Find where the given text appears and provide that cell's center as (X, Y) coordinate. 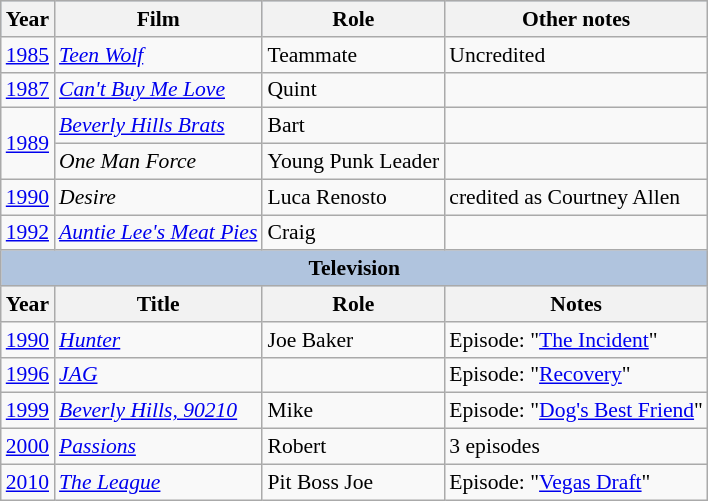
Can't Buy Me Love (158, 90)
Teammate (353, 55)
Bart (353, 126)
Film (158, 19)
3 episodes (576, 447)
credited as Courtney Allen (576, 197)
Mike (353, 411)
Beverly Hills Brats (158, 126)
Luca Renosto (353, 197)
1989 (28, 144)
Auntie Lee's Meat Pies (158, 233)
Notes (576, 304)
Episode: "The Incident" (576, 340)
Passions (158, 447)
1992 (28, 233)
1987 (28, 90)
1996 (28, 375)
Title (158, 304)
One Man Force (158, 162)
Hunter (158, 340)
Beverly Hills, 90210 (158, 411)
Robert (353, 447)
Young Punk Leader (353, 162)
2010 (28, 482)
Joe Baker (353, 340)
Television (354, 269)
Craig (353, 233)
Desire (158, 197)
Episode: "Vegas Draft" (576, 482)
2000 (28, 447)
Episode: "Recovery" (576, 375)
1985 (28, 55)
Quint (353, 90)
Teen Wolf (158, 55)
Uncredited (576, 55)
1999 (28, 411)
Other notes (576, 19)
JAG (158, 375)
Episode: "Dog's Best Friend" (576, 411)
Pit Boss Joe (353, 482)
The League (158, 482)
